Provide the [x, y] coordinate of the cell's center where the given text is located.  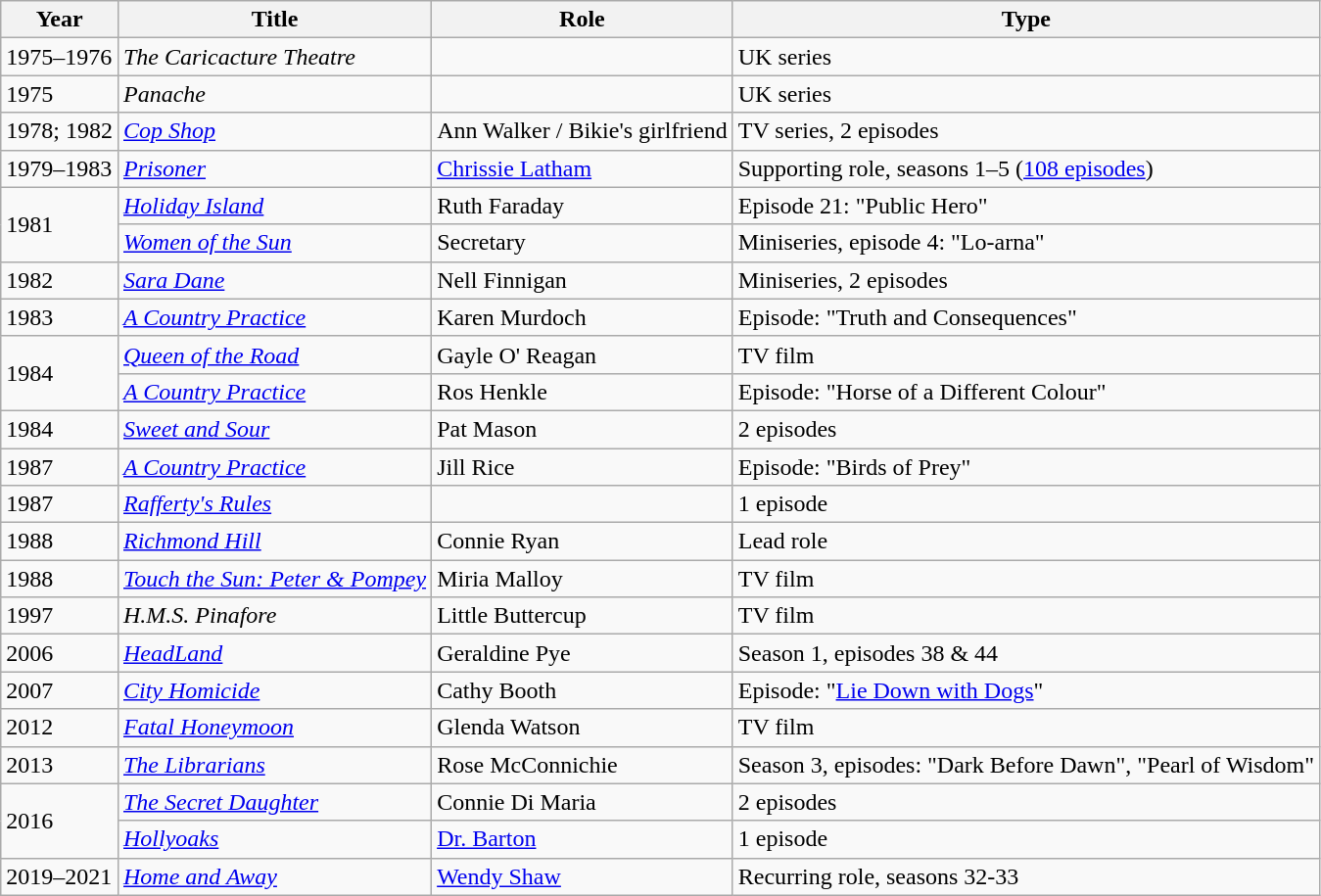
Title [274, 20]
Dr. Barton [583, 839]
Season 3, episodes: "Dark Before Dawn", "Pearl of Wisdom" [1026, 765]
Miniseries, 2 episodes [1026, 280]
Richmond Hill [274, 542]
Gayle O' Reagan [583, 354]
1975–1976 [60, 57]
Rose McConnichie [583, 765]
Episode: "Horse of a Different Colour" [1026, 392]
Season 1, episodes 38 & 44 [1026, 653]
Ros Henkle [583, 392]
Hollyoaks [274, 839]
Prisoner [274, 168]
City Homicide [274, 690]
1979–1983 [60, 168]
Ann Walker / Bikie's girlfriend [583, 131]
Home and Away [274, 876]
Episode: "Lie Down with Dogs" [1026, 690]
Secretary [583, 243]
Panache [274, 94]
Year [60, 20]
Pat Mason [583, 429]
Glenda Watson [583, 728]
2012 [60, 728]
1978; 1982 [60, 131]
The Secret Daughter [274, 802]
Rafferty's Rules [274, 504]
Little Buttercup [583, 616]
1975 [60, 94]
Episode: "Truth and Consequences" [1026, 317]
Queen of the Road [274, 354]
Cathy Booth [583, 690]
2013 [60, 765]
Touch the Sun: Peter & Pompey [274, 579]
2019–2021 [60, 876]
1982 [60, 280]
Holiday Island [274, 206]
H.M.S. Pinafore [274, 616]
Women of the Sun [274, 243]
2016 [60, 821]
Cop Shop [274, 131]
Episode 21: "Public Hero" [1026, 206]
1997 [60, 616]
Ruth Faraday [583, 206]
Supporting role, seasons 1–5 (108 episodes) [1026, 168]
Connie Di Maria [583, 802]
Recurring role, seasons 32-33 [1026, 876]
Miria Malloy [583, 579]
Karen Murdoch [583, 317]
Nell Finnigan [583, 280]
The Librarians [274, 765]
1983 [60, 317]
HeadLand [274, 653]
Chrissie Latham [583, 168]
Connie Ryan [583, 542]
Type [1026, 20]
Geraldine Pye [583, 653]
Wendy Shaw [583, 876]
Sara Dane [274, 280]
1981 [60, 224]
TV series, 2 episodes [1026, 131]
Fatal Honeymoon [274, 728]
Miniseries, episode 4: "Lo-arna" [1026, 243]
2006 [60, 653]
Sweet and Sour [274, 429]
The Caricacture Theatre [274, 57]
Episode: "Birds of Prey" [1026, 467]
Lead role [1026, 542]
2007 [60, 690]
Role [583, 20]
Jill Rice [583, 467]
